Determine the [x, y] coordinate at the center of the cell enclosing the given text.  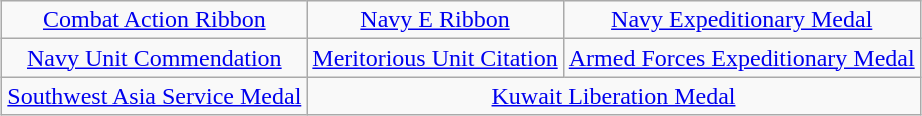
Navy E Ribbon [435, 20]
Kuwait Liberation Medal [614, 96]
Meritorious Unit Citation [435, 58]
Navy Expeditionary Medal [742, 20]
Armed Forces Expeditionary Medal [742, 58]
Navy Unit Commendation [154, 58]
Southwest Asia Service Medal [154, 96]
Combat Action Ribbon [154, 20]
